From the cell containing the given text, extract its center point as (X, Y) coordinate. 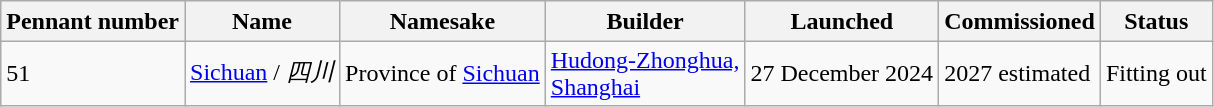
Pennant number (93, 21)
Province of Sichuan (443, 74)
Hudong-Zhonghua,Shanghai (645, 74)
2027 estimated (1020, 74)
Fitting out (1156, 74)
Namesake (443, 21)
Commissioned (1020, 21)
51 (93, 74)
Launched (842, 21)
Name (262, 21)
27 December 2024 (842, 74)
Sichuan / 四川 (262, 74)
Status (1156, 21)
Builder (645, 21)
